Determine the [x, y] coordinate at the center of the cell enclosing the given text.  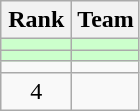
Rank [36, 20]
4 [36, 91]
Team [106, 20]
